Capture the cell that displays the provided text and extract its (X, Y) central coordinate. 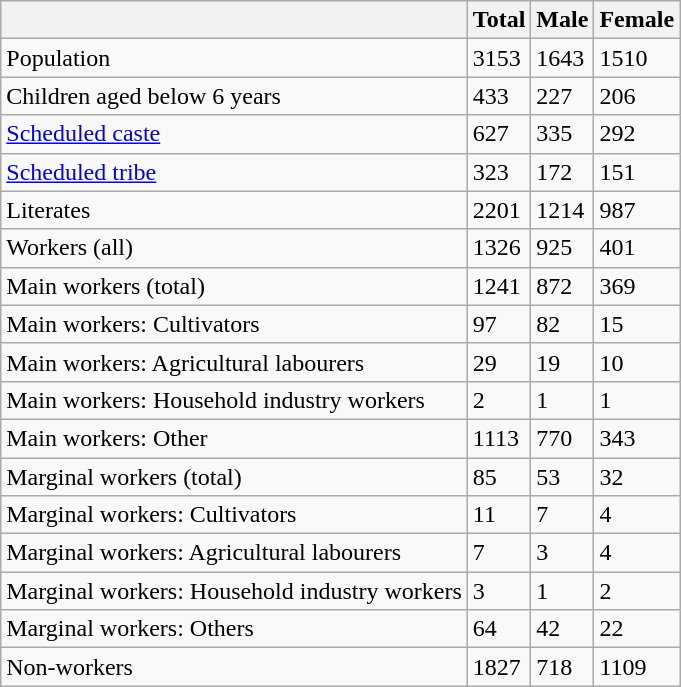
1109 (637, 667)
Main workers: Agricultural labourers (234, 362)
Non-workers (234, 667)
1214 (562, 210)
Population (234, 58)
1510 (637, 58)
Main workers: Household industry workers (234, 400)
15 (637, 324)
10 (637, 362)
Workers (all) (234, 248)
Marginal workers: Household industry workers (234, 591)
2201 (499, 210)
206 (637, 96)
433 (499, 96)
64 (499, 629)
770 (562, 438)
172 (562, 172)
Marginal workers: Others (234, 629)
85 (499, 477)
151 (637, 172)
987 (637, 210)
Main workers: Cultivators (234, 324)
627 (499, 134)
369 (637, 286)
292 (637, 134)
Main workers: Other (234, 438)
1241 (499, 286)
Scheduled tribe (234, 172)
335 (562, 134)
82 (562, 324)
22 (637, 629)
925 (562, 248)
323 (499, 172)
29 (499, 362)
Literates (234, 210)
32 (637, 477)
343 (637, 438)
227 (562, 96)
11 (499, 515)
1827 (499, 667)
872 (562, 286)
Main workers (total) (234, 286)
Female (637, 20)
Scheduled caste (234, 134)
718 (562, 667)
Marginal workers (total) (234, 477)
Total (499, 20)
Marginal workers: Cultivators (234, 515)
42 (562, 629)
19 (562, 362)
1326 (499, 248)
401 (637, 248)
1113 (499, 438)
53 (562, 477)
97 (499, 324)
1643 (562, 58)
Children aged below 6 years (234, 96)
3153 (499, 58)
Male (562, 20)
Marginal workers: Agricultural labourers (234, 553)
